From the cell containing the given text, extract its center point as [X, Y] coordinate. 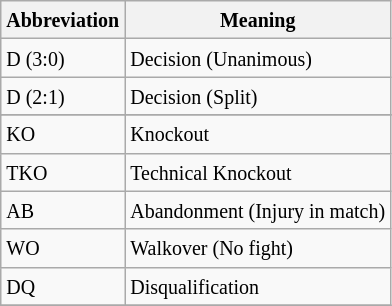
Technical Knockout [258, 172]
D (3:0) [63, 58]
Abandonment (Injury in match) [258, 210]
DQ [63, 286]
Meaning [258, 20]
D (2:1) [63, 96]
Walkover (No fight) [258, 248]
WO [63, 248]
Decision (Split) [258, 96]
Abbreviation [63, 20]
Disqualification [258, 286]
TKO [63, 172]
Knockout [258, 134]
KO [63, 134]
Decision (Unanimous) [258, 58]
AB [63, 210]
